Scan for the cell matching the given text and deliver its (X, Y) coordinate at center. 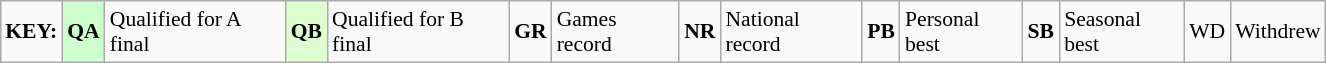
National record (791, 32)
Games record (616, 32)
Qualified for B final (418, 32)
Personal best (962, 32)
SB (1042, 32)
PB (881, 32)
WD (1207, 32)
QA (84, 32)
Withdrew (1278, 32)
NR (700, 32)
QB (306, 32)
KEY: (31, 32)
GR (530, 32)
Seasonal best (1122, 32)
Qualified for A final (196, 32)
